Determine the (X, Y) coordinate at the center of the cell enclosing the given text.  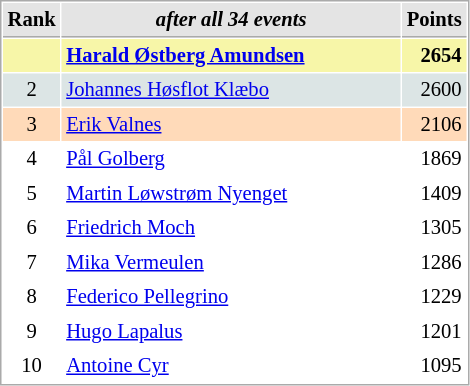
6 (32, 228)
2106 (434, 124)
Harald Østberg Amundsen (232, 56)
2 (32, 90)
Mika Vermeulen (232, 262)
5 (32, 194)
4 (32, 158)
Antoine Cyr (232, 366)
9 (32, 332)
after all 34 events (232, 20)
3 (32, 124)
Federico Pellegrino (232, 296)
1095 (434, 366)
1305 (434, 228)
7 (32, 262)
8 (32, 296)
Rank (32, 20)
Erik Valnes (232, 124)
10 (32, 366)
Johannes Høsflot Klæbo (232, 90)
2654 (434, 56)
Martin Løwstrøm Nyenget (232, 194)
Hugo Lapalus (232, 332)
1229 (434, 296)
Pål Golberg (232, 158)
Points (434, 20)
1201 (434, 332)
1286 (434, 262)
1869 (434, 158)
1409 (434, 194)
2600 (434, 90)
Friedrich Moch (232, 228)
